From the cell containing the given text, extract its center point as (X, Y) coordinate. 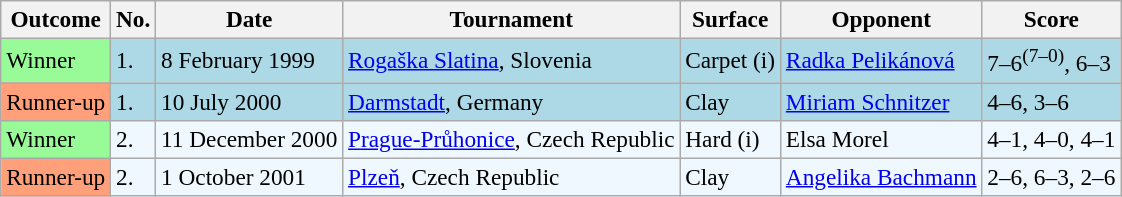
Miriam Schnitzer (880, 101)
No. (134, 19)
Rogaška Slatina, Slovenia (512, 60)
Date (250, 19)
Angelika Bachmann (880, 177)
4–6, 3–6 (1052, 101)
2–6, 6–3, 2–6 (1052, 177)
Prague-Průhonice, Czech Republic (512, 139)
4–1, 4–0, 4–1 (1052, 139)
7–6(7–0), 6–3 (1052, 60)
11 December 2000 (250, 139)
Tournament (512, 19)
Surface (730, 19)
1 October 2001 (250, 177)
Carpet (i) (730, 60)
Darmstadt, Germany (512, 101)
Outcome (56, 19)
8 February 1999 (250, 60)
Opponent (880, 19)
10 July 2000 (250, 101)
Radka Pelikánová (880, 60)
Score (1052, 19)
Elsa Morel (880, 139)
Plzeň, Czech Republic (512, 177)
Hard (i) (730, 139)
